Detect which cell encompasses the target text, then output its (X, Y) center coordinate. 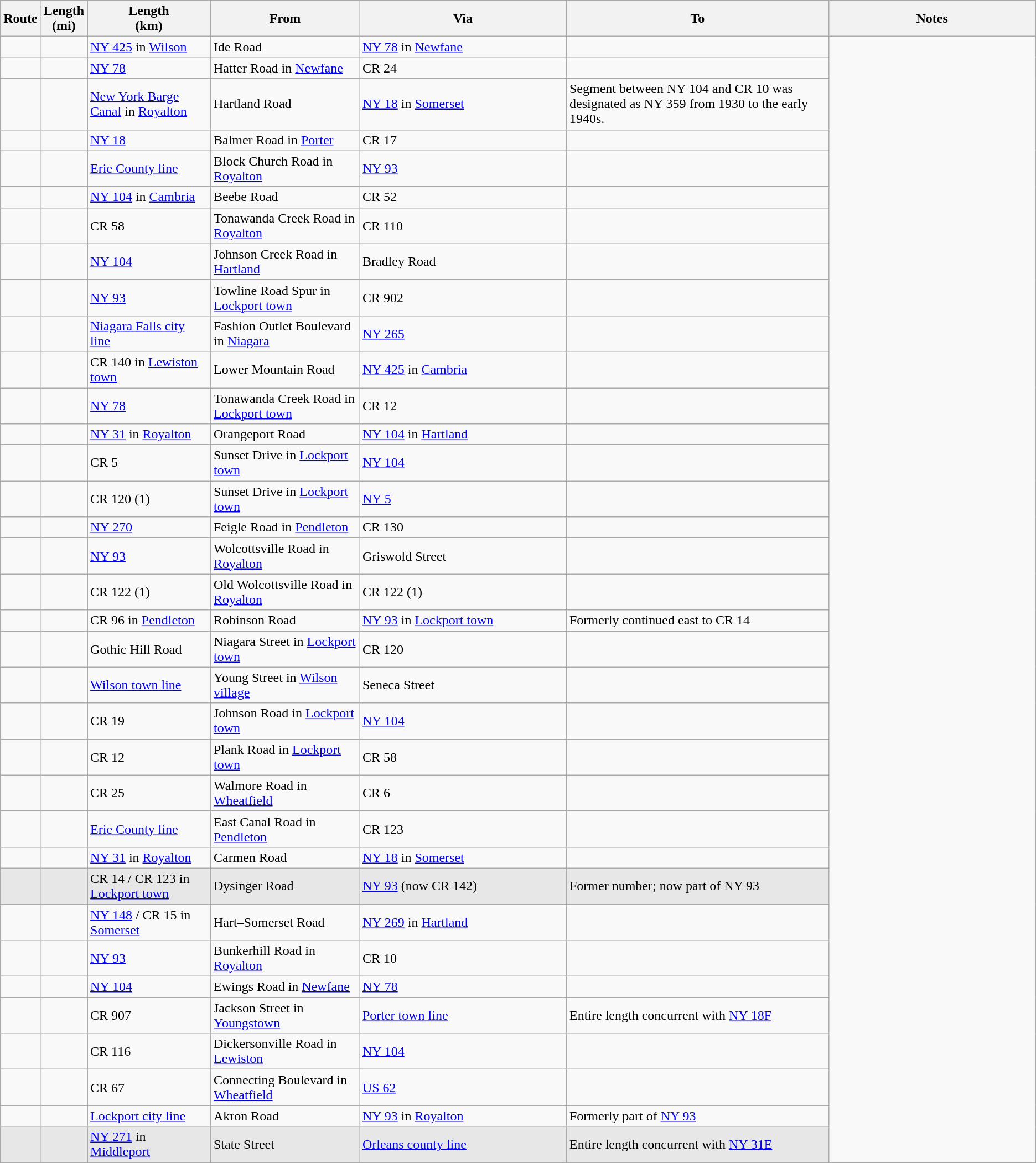
Entire length concurrent with NY 18F (697, 1015)
NY 271 in Middleport (149, 1145)
Entire length concurrent with NY 31E (697, 1145)
NY 270 (149, 528)
NY 269 in Hartland (463, 922)
CR 19 (149, 721)
Johnson Road in Lockport town (284, 721)
CR 67 (149, 1087)
CR 123 (463, 829)
CR 52 (463, 197)
NY 265 (463, 333)
NY 148 / CR 15 in Somerset (149, 922)
Feigle Road in Pendleton (284, 528)
CR 140 in Lewiston town (149, 370)
NY 93 in Lockport town (463, 621)
CR 120 (463, 649)
Jackson Street in Youngstown (284, 1015)
Porter town line (463, 1015)
NY 5 (463, 499)
CR 907 (149, 1015)
From (284, 19)
Johnson Creek Road in Hartland (284, 261)
Tonawanda Creek Road in Lockport town (284, 405)
NY 104 in Hartland (463, 435)
Hartland Road (284, 104)
Walmore Road in Wheatfield (284, 793)
Fashion Outlet Boulevard in Niagara (284, 333)
East Canal Road in Pendleton (284, 829)
CR 25 (149, 793)
CR 130 (463, 528)
Towline Road Spur in Lockport town (284, 298)
Niagara Falls city line (149, 333)
CR 96 in Pendleton (149, 621)
Bunkerhill Road in Royalton (284, 959)
Route (20, 19)
Hatter Road in Newfane (284, 68)
Notes (932, 19)
Length(mi) (64, 19)
CR 24 (463, 68)
Beebe Road (284, 197)
NY 93 in Royalton (463, 1116)
NY 425 in Wilson (149, 47)
Wolcottsville Road in Royalton (284, 556)
Via (463, 19)
Carmen Road (284, 857)
Hart–Somerset Road (284, 922)
CR 5 (149, 463)
Young Street in Wilson village (284, 685)
NY 425 in Cambria (463, 370)
CR 116 (149, 1052)
Gothic Hill Road (149, 649)
Ewings Road in Newfane (284, 987)
New York Barge Canal in Royalton (149, 104)
Akron Road (284, 1116)
Lockport city line (149, 1116)
Formerly part of NY 93 (697, 1116)
Robinson Road (284, 621)
CR 14 / CR 123 in Lockport town (149, 886)
NY 18 (149, 140)
State Street (284, 1145)
US 62 (463, 1087)
Seneca Street (463, 685)
Segment between NY 104 and CR 10 was designated as NY 359 from 1930 to the early 1940s. (697, 104)
To (697, 19)
CR 6 (463, 793)
Lower Mountain Road (284, 370)
Niagara Street in Lockport town (284, 649)
Wilson town line (149, 685)
NY 78 in Newfane (463, 47)
NY 104 in Cambria (149, 197)
Griswold Street (463, 556)
CR 902 (463, 298)
Connecting Boulevard in Wheatfield (284, 1087)
Bradley Road (463, 261)
NY 93 (now CR 142) (463, 886)
Ide Road (284, 47)
Formerly continued east to CR 14 (697, 621)
Dysinger Road (284, 886)
CR 110 (463, 226)
Orangeport Road (284, 435)
Tonawanda Creek Road in Royalton (284, 226)
Block Church Road in Royalton (284, 168)
CR 17 (463, 140)
Plank Road in Lockport town (284, 757)
Dickersonville Road in Lewiston (284, 1052)
Length(km) (149, 19)
Orleans county line (463, 1145)
Former number; now part of NY 93 (697, 886)
Balmer Road in Porter (284, 140)
CR 10 (463, 959)
CR 120 (1) (149, 499)
Old Wolcottsville Road in Royalton (284, 592)
